Pinpoint the cell where the given text exists, returning its (X, Y) midpoint coordinate. 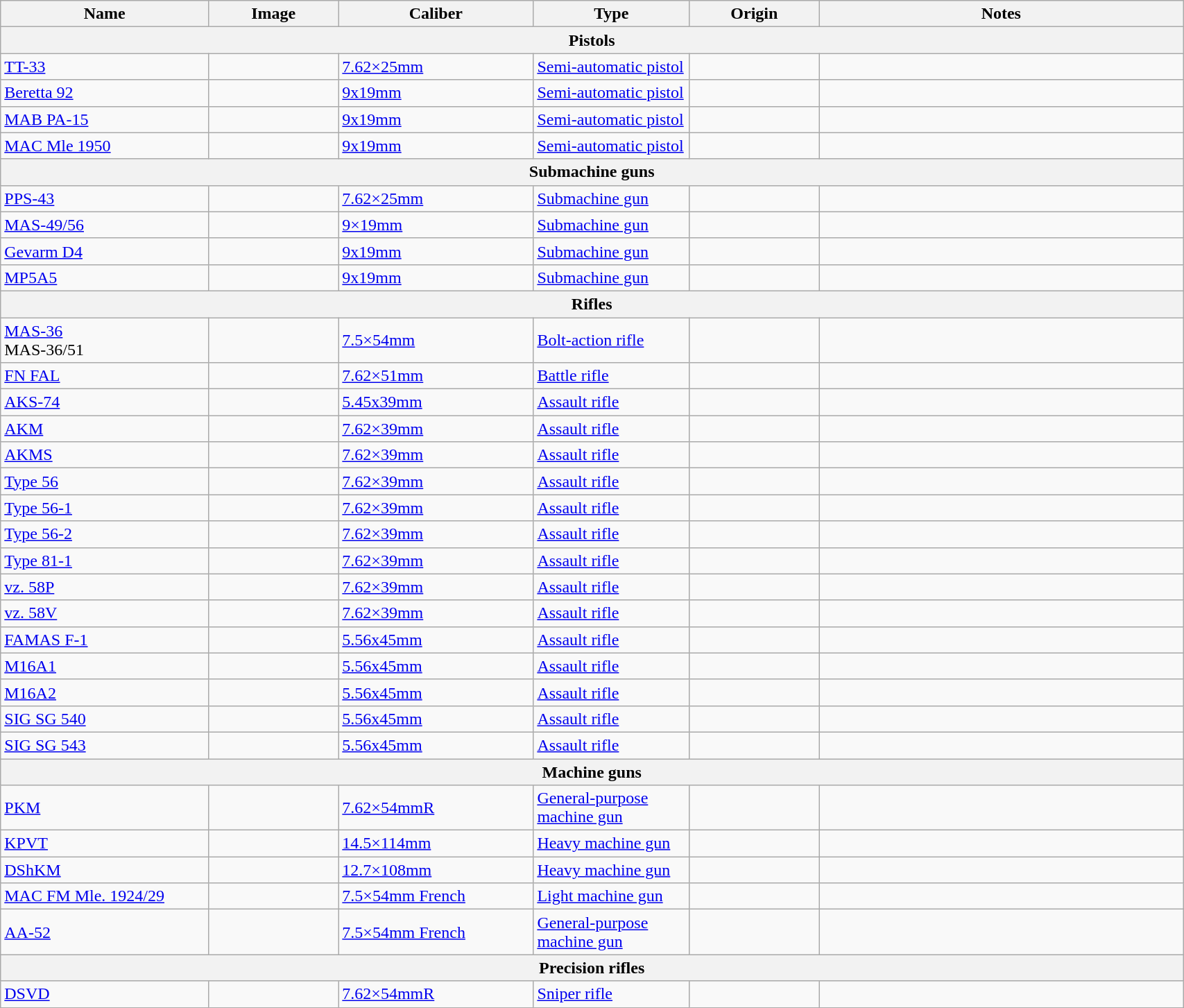
Sniper rifle (612, 994)
Precision rifles (592, 968)
Type 56-2 (105, 534)
Name (105, 14)
Pistols (592, 40)
PPS-43 (105, 198)
vz. 58V (105, 613)
Notes (1002, 14)
MAC FM Mle. 1924/29 (105, 896)
Type (612, 14)
Origin (755, 14)
AKMS (105, 455)
MP5A5 (105, 277)
Type 56-1 (105, 508)
DSVD (105, 994)
DShKM (105, 870)
SIG SG 540 (105, 719)
Submachine guns (592, 172)
MAS-49/56 (105, 225)
Caliber (436, 14)
Image (273, 14)
14.5×114mm (436, 844)
AA-52 (105, 932)
9×19mm (436, 225)
Bolt-action rifle (612, 340)
TT-33 (105, 67)
Battle rifle (612, 376)
M16A1 (105, 666)
KPVT (105, 844)
FAMAS F-1 (105, 640)
SIG SG 543 (105, 745)
Type 56 (105, 481)
M16A2 (105, 692)
Light machine gun (612, 896)
Rifles (592, 304)
MAC Mle 1950 (105, 146)
12.7×108mm (436, 870)
Type 81-1 (105, 561)
AKM (105, 429)
MAS-36MAS-36/51 (105, 340)
AKS-74 (105, 402)
Gevarm D4 (105, 251)
7.62×51mm (436, 376)
7.5×54mm (436, 340)
MAB PA-15 (105, 119)
PKM (105, 808)
FN FAL (105, 376)
Beretta 92 (105, 93)
vz. 58P (105, 587)
Machine guns (592, 772)
5.45x39mm (436, 402)
